Extract the (x, y) coordinate from the center of the cell holding the provided text.  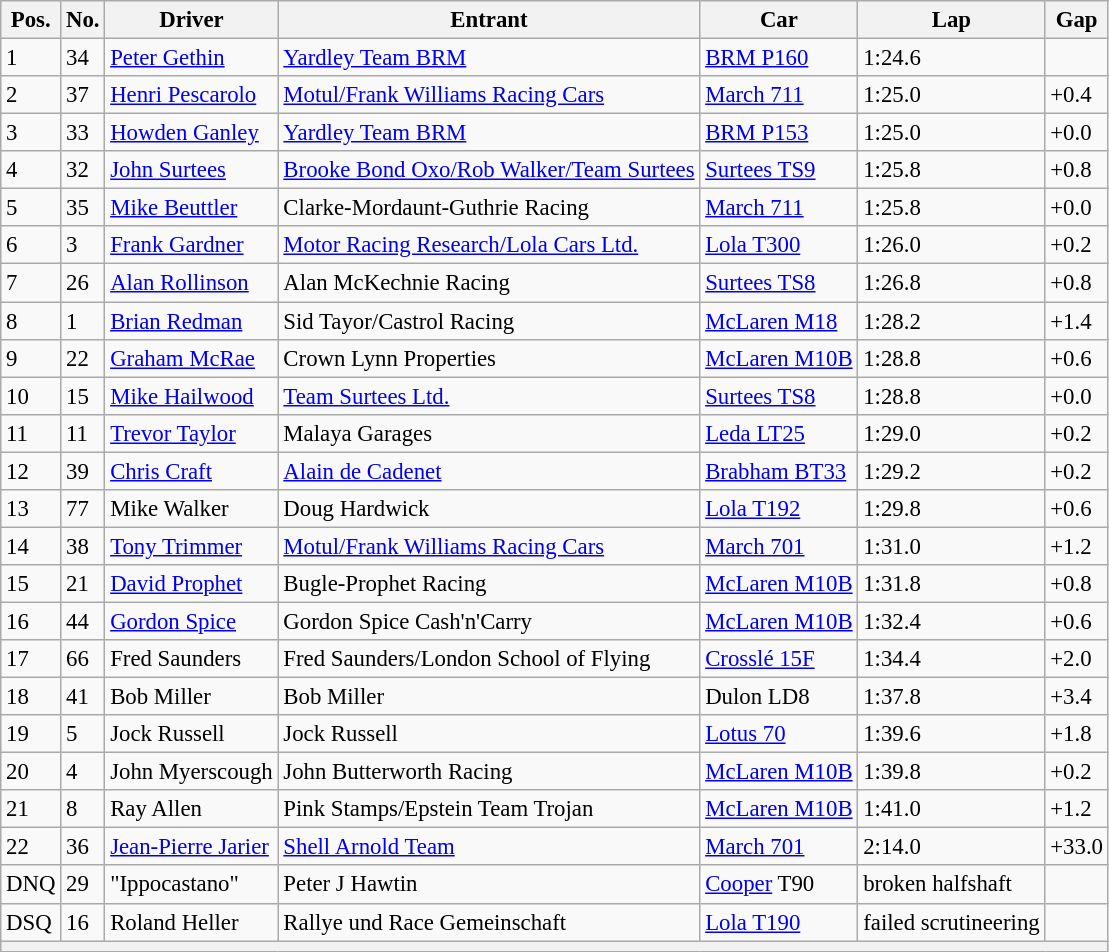
Alan Rollinson (192, 283)
13 (31, 509)
1:28.2 (952, 321)
No. (83, 20)
1:39.6 (952, 734)
Lola T190 (779, 922)
Shell Arnold Team (489, 847)
1:29.8 (952, 509)
Team Surtees Ltd. (489, 396)
+1.4 (1076, 321)
32 (83, 170)
Brooke Bond Oxo/Rob Walker/Team Surtees (489, 170)
Trevor Taylor (192, 433)
Leda LT25 (779, 433)
1:31.8 (952, 584)
+0.4 (1076, 95)
Chris Craft (192, 471)
+3.4 (1076, 697)
DNQ (31, 885)
1:39.8 (952, 772)
+1.8 (1076, 734)
38 (83, 546)
Mike Beuttler (192, 208)
37 (83, 95)
Tony Trimmer (192, 546)
Gap (1076, 20)
12 (31, 471)
Crown Lynn Properties (489, 358)
Roland Heller (192, 922)
41 (83, 697)
Pink Stamps/Epstein Team Trojan (489, 809)
Peter Gethin (192, 58)
Car (779, 20)
1:41.0 (952, 809)
Gordon Spice Cash'n'Carry (489, 621)
John Surtees (192, 170)
BRM P153 (779, 133)
Howden Ganley (192, 133)
Clarke-Mordaunt-Guthrie Racing (489, 208)
1:32.4 (952, 621)
26 (83, 283)
David Prophet (192, 584)
Sid Tayor/Castrol Racing (489, 321)
Fred Saunders/London School of Flying (489, 659)
Lola T192 (779, 509)
6 (31, 245)
1:37.8 (952, 697)
Brabham BT33 (779, 471)
Alain de Cadenet (489, 471)
John Myerscough (192, 772)
Gordon Spice (192, 621)
14 (31, 546)
Surtees TS9 (779, 170)
Bugle-Prophet Racing (489, 584)
34 (83, 58)
39 (83, 471)
Dulon LD8 (779, 697)
Alan McKechnie Racing (489, 283)
Entrant (489, 20)
Frank Gardner (192, 245)
36 (83, 847)
2:14.0 (952, 847)
Fred Saunders (192, 659)
77 (83, 509)
19 (31, 734)
McLaren M18 (779, 321)
2 (31, 95)
Doug Hardwick (489, 509)
44 (83, 621)
Peter J Hawtin (489, 885)
Brian Redman (192, 321)
BRM P160 (779, 58)
10 (31, 396)
Lotus 70 (779, 734)
1:26.0 (952, 245)
66 (83, 659)
1:29.0 (952, 433)
20 (31, 772)
29 (83, 885)
7 (31, 283)
failed scrutineering (952, 922)
DSQ (31, 922)
1:24.6 (952, 58)
Motor Racing Research/Lola Cars Ltd. (489, 245)
1:34.4 (952, 659)
35 (83, 208)
+33.0 (1076, 847)
+2.0 (1076, 659)
Jean-Pierre Jarier (192, 847)
Rallye und Race Gemeinschaft (489, 922)
Ray Allen (192, 809)
33 (83, 133)
Graham McRae (192, 358)
17 (31, 659)
Crosslé 15F (779, 659)
Cooper T90 (779, 885)
Lap (952, 20)
broken halfshaft (952, 885)
Mike Walker (192, 509)
Driver (192, 20)
Pos. (31, 20)
John Butterworth Racing (489, 772)
Mike Hailwood (192, 396)
Lola T300 (779, 245)
1:29.2 (952, 471)
9 (31, 358)
"Ippocastano" (192, 885)
1:26.8 (952, 283)
1:31.0 (952, 546)
18 (31, 697)
Henri Pescarolo (192, 95)
Malaya Garages (489, 433)
